Extract the (x, y) coordinate from the center of the cell holding the provided text.  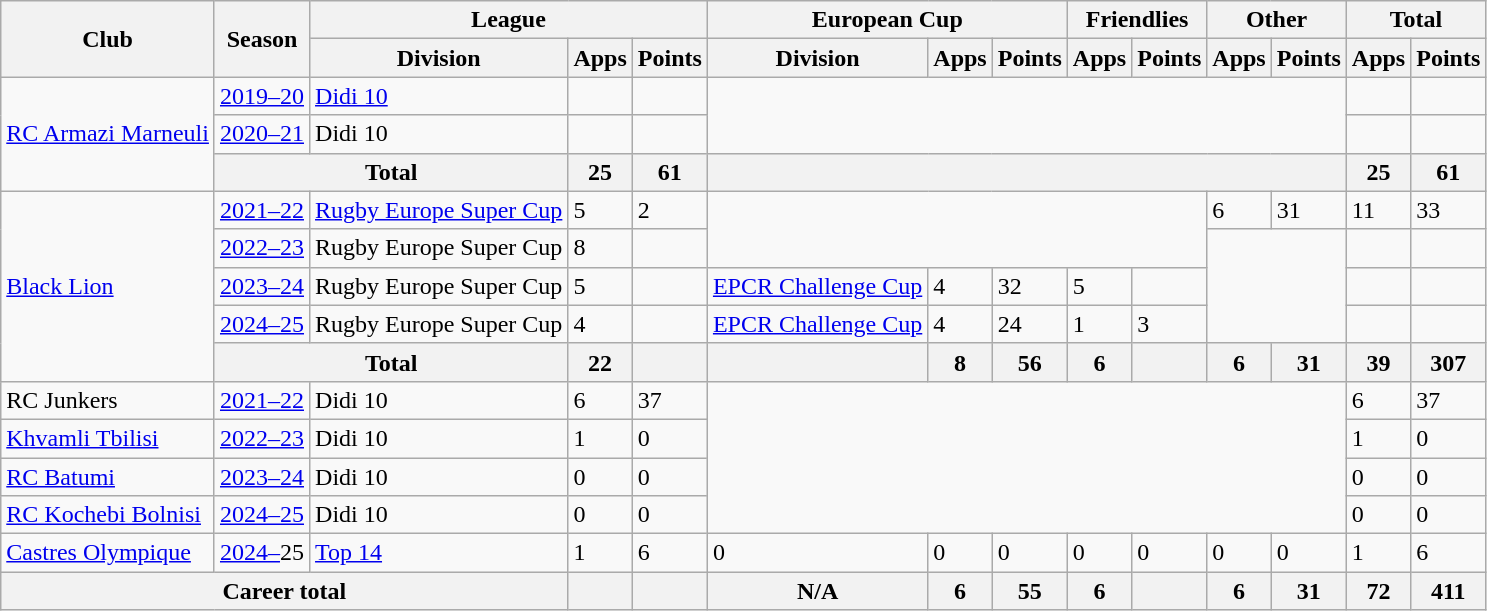
3 (1170, 324)
Top 14 (439, 553)
72 (1378, 591)
11 (1378, 210)
N/A (817, 591)
24 (1030, 324)
RC Armazi Marneuli (108, 134)
2 (670, 210)
RC Batumi (108, 477)
RC Junkers (108, 400)
2019–20 (262, 96)
Black Lion (108, 286)
Castres Olympique (108, 553)
RC Kochebi Bolnisi (108, 515)
Friendlies (1137, 20)
39 (1378, 362)
Khvamli Tbilisi (108, 438)
22 (600, 362)
55 (1030, 591)
Other (1277, 20)
Season (262, 39)
56 (1030, 362)
307 (1448, 362)
Career total (284, 591)
Club (108, 39)
32 (1030, 286)
33 (1448, 210)
411 (1448, 591)
2020–21 (262, 134)
European Cup (887, 20)
League (509, 20)
